Capture the cell that displays the provided text and extract its (x, y) central coordinate. 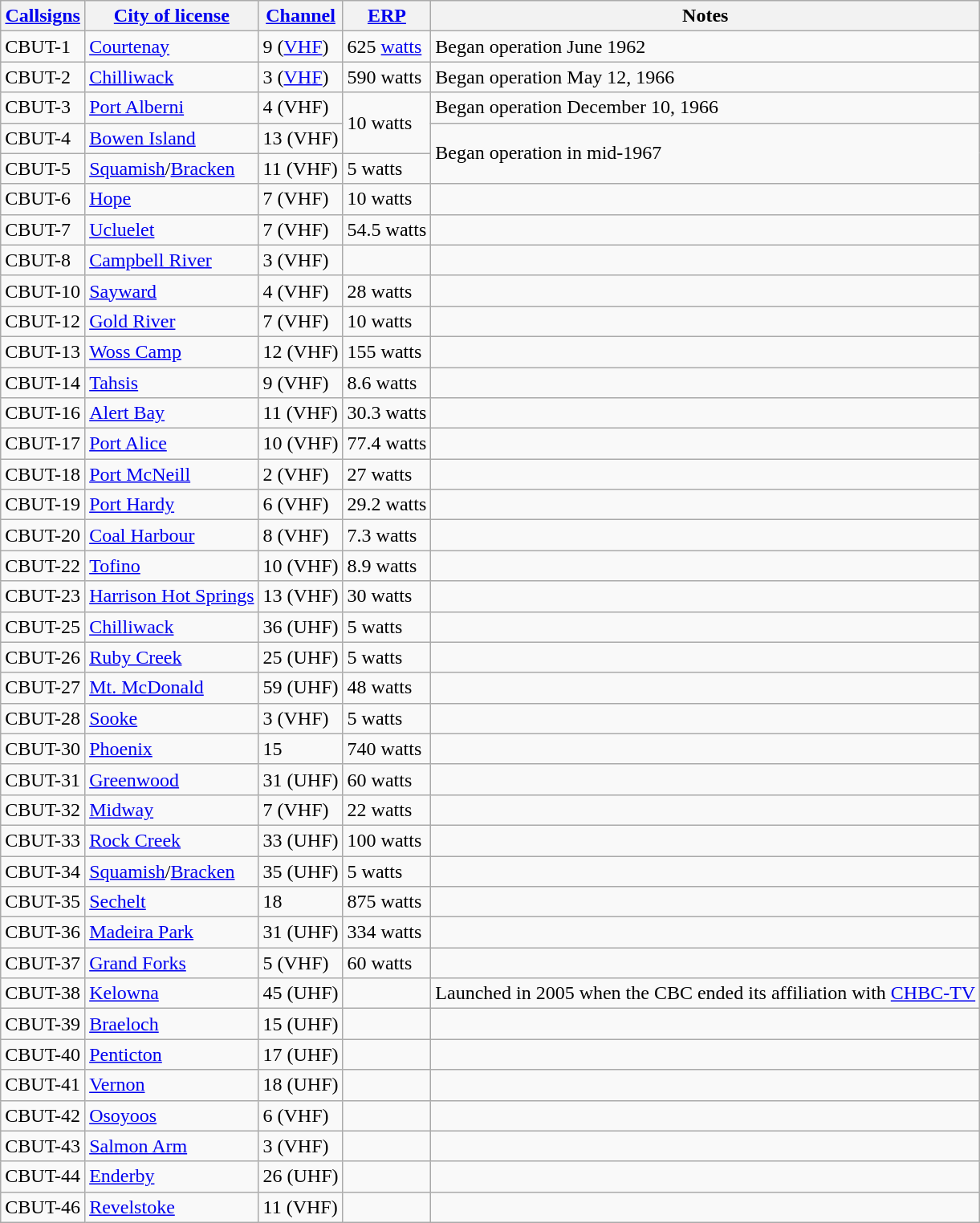
Notes (706, 16)
CBUT-44 (43, 1176)
Enderby (172, 1176)
7.3 watts (387, 535)
CBUT-32 (43, 810)
Hope (172, 199)
Port McNeill (172, 474)
CBUT-2 (43, 77)
12 (VHF) (300, 351)
CBUT-42 (43, 1115)
590 watts (387, 77)
CBUT-7 (43, 230)
CBUT-26 (43, 657)
334 watts (387, 932)
Began operation December 10, 1966 (706, 108)
Rock Creek (172, 840)
CBUT-4 (43, 138)
CBUT-41 (43, 1085)
CBUT-3 (43, 108)
8.9 watts (387, 566)
17 (UHF) (300, 1054)
Port Alberni (172, 108)
875 watts (387, 902)
CBUT-10 (43, 291)
Vernon (172, 1085)
CBUT-5 (43, 169)
Greenwood (172, 779)
Gold River (172, 321)
Tahsis (172, 383)
36 (UHF) (300, 627)
15 (300, 749)
18 (UHF) (300, 1085)
CBUT-28 (43, 718)
CBUT-19 (43, 505)
CBUT-35 (43, 902)
740 watts (387, 749)
CBUT-43 (43, 1146)
Tofino (172, 566)
CBUT-33 (43, 840)
8.6 watts (387, 383)
CBUT-39 (43, 1024)
CBUT-37 (43, 963)
Coal Harbour (172, 535)
100 watts (387, 840)
CBUT-31 (43, 779)
Penticton (172, 1054)
CBUT-34 (43, 871)
Grand Forks (172, 963)
CBUT-1 (43, 47)
Channel (300, 16)
CBUT-25 (43, 627)
Ruby Creek (172, 657)
Callsigns (43, 16)
Salmon Arm (172, 1146)
Sechelt (172, 902)
5 (VHF) (300, 963)
CBUT-12 (43, 321)
CBUT-23 (43, 596)
Ucluelet (172, 230)
Braeloch (172, 1024)
8 (VHF) (300, 535)
26 (UHF) (300, 1176)
CBUT-16 (43, 413)
48 watts (387, 688)
ERP (387, 16)
Phoenix (172, 749)
CBUT-38 (43, 993)
54.5 watts (387, 230)
77.4 watts (387, 444)
Madeira Park (172, 932)
29.2 watts (387, 505)
45 (UHF) (300, 993)
Began operation June 1962 (706, 47)
Courtenay (172, 47)
28 watts (387, 291)
25 (UHF) (300, 657)
CBUT-6 (43, 199)
15 (UHF) (300, 1024)
2 (VHF) (300, 474)
CBUT-8 (43, 260)
CBUT-22 (43, 566)
Osoyoos (172, 1115)
City of license (172, 16)
CBUT-27 (43, 688)
155 watts (387, 351)
Mt. McDonald (172, 688)
Port Hardy (172, 505)
CBUT-36 (43, 932)
Woss Camp (172, 351)
625 watts (387, 47)
33 (UHF) (300, 840)
30 watts (387, 596)
Bowen Island (172, 138)
Revelstoke (172, 1207)
Kelowna (172, 993)
59 (UHF) (300, 688)
Sooke (172, 718)
22 watts (387, 810)
Harrison Hot Springs (172, 596)
Began operation May 12, 1966 (706, 77)
CBUT-30 (43, 749)
Alert Bay (172, 413)
Port Alice (172, 444)
30.3 watts (387, 413)
27 watts (387, 474)
CBUT-18 (43, 474)
Campbell River (172, 260)
35 (UHF) (300, 871)
CBUT-40 (43, 1054)
Midway (172, 810)
CBUT-13 (43, 351)
CBUT-20 (43, 535)
Launched in 2005 when the CBC ended its affiliation with CHBC-TV (706, 993)
CBUT-46 (43, 1207)
Began operation in mid-1967 (706, 153)
CBUT-17 (43, 444)
Sayward (172, 291)
18 (300, 902)
CBUT-14 (43, 383)
